Extract the (X, Y) coordinate from the center of the cell holding the provided text.  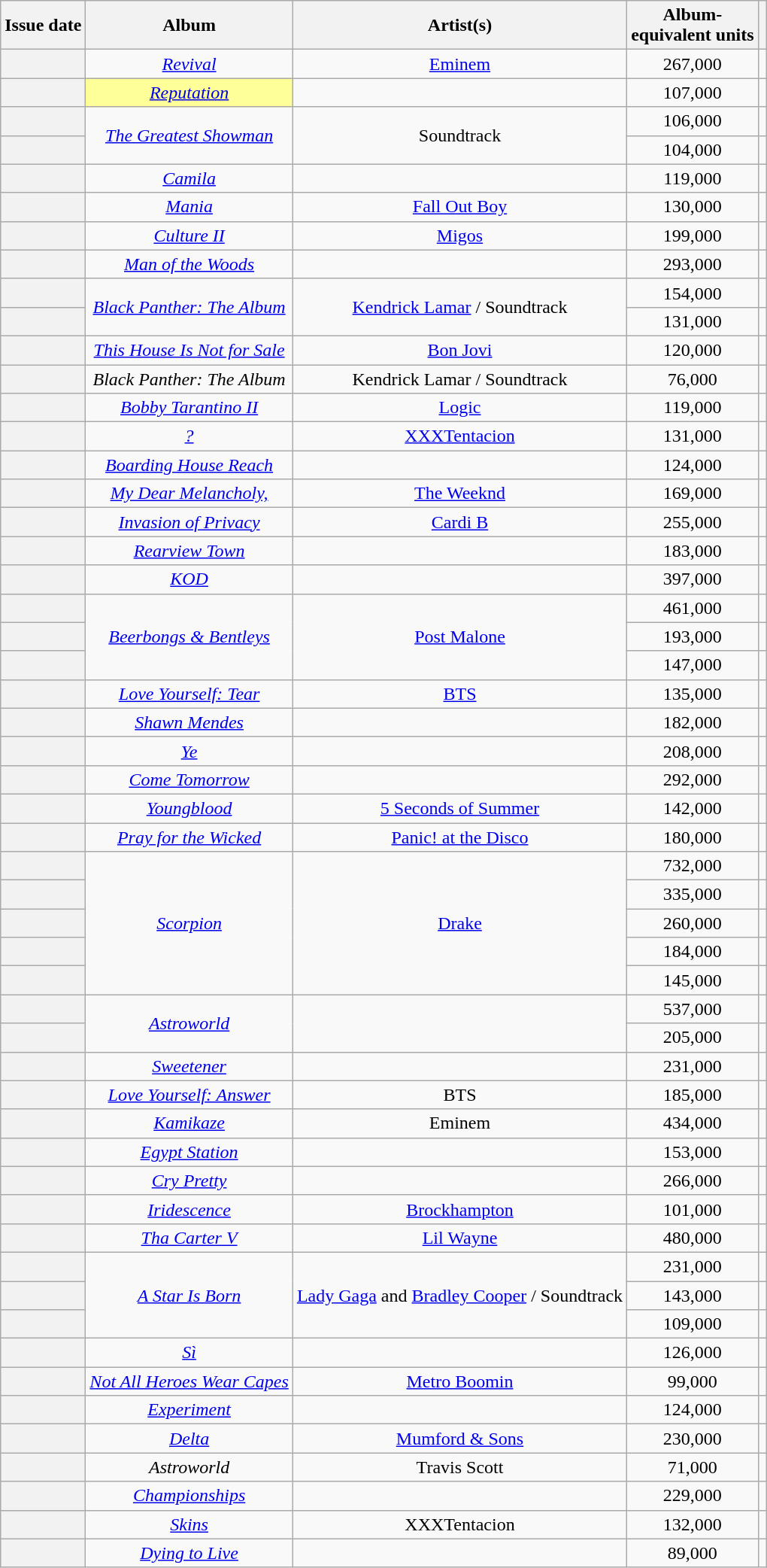
480,000 (693, 1238)
99,000 (693, 1381)
Bobby Tarantino II (189, 408)
A Star Is Born (189, 1295)
Invasion of Privacy (189, 522)
KOD (189, 579)
293,000 (693, 264)
Tha Carter V (189, 1238)
? (189, 436)
Mumford & Sons (459, 1439)
292,000 (693, 779)
My Dear Melancholy, (189, 494)
208,000 (693, 751)
135,000 (693, 694)
5 Seconds of Summer (459, 808)
169,000 (693, 494)
199,000 (693, 236)
Love Yourself: Answer (189, 1095)
147,000 (693, 665)
154,000 (693, 293)
89,000 (693, 1553)
732,000 (693, 866)
The Weeknd (459, 494)
461,000 (693, 608)
153,000 (693, 1152)
142,000 (693, 808)
Artist(s) (459, 26)
106,000 (693, 121)
Boarding House Reach (189, 465)
Scorpion (189, 923)
126,000 (693, 1353)
104,000 (693, 150)
Fall Out Boy (459, 207)
229,000 (693, 1496)
Skins (189, 1524)
The Greatest Showman (189, 135)
205,000 (693, 1038)
Album (189, 26)
335,000 (693, 895)
Man of the Woods (189, 264)
Cry Pretty (189, 1181)
76,000 (693, 378)
Culture II (189, 236)
This House Is Not for Sale (189, 350)
193,000 (693, 637)
Love Yourself: Tear (189, 694)
Post Malone (459, 637)
Rearview Town (189, 551)
132,000 (693, 1524)
Drake (459, 923)
Mania (189, 207)
Delta (189, 1439)
Bon Jovi (459, 350)
Sì (189, 1353)
Championships (189, 1496)
Lil Wayne (459, 1238)
Experiment (189, 1410)
Album-equivalent units (693, 26)
Dying to Live (189, 1553)
Panic! at the Disco (459, 837)
107,000 (693, 93)
260,000 (693, 923)
Beerbongs & Bentleys (189, 637)
145,000 (693, 980)
Revival (189, 64)
Sweetener (189, 1066)
109,000 (693, 1324)
120,000 (693, 350)
Iridescence (189, 1209)
230,000 (693, 1439)
Pray for the Wicked (189, 837)
Lady Gaga and Bradley Cooper / Soundtrack (459, 1295)
Issue date (44, 26)
71,000 (693, 1467)
397,000 (693, 579)
Logic (459, 408)
Reputation (189, 93)
266,000 (693, 1181)
Camila (189, 178)
182,000 (693, 722)
434,000 (693, 1123)
Brockhampton (459, 1209)
Travis Scott (459, 1467)
537,000 (693, 1009)
Youngblood (189, 808)
Soundtrack (459, 135)
Cardi B (459, 522)
185,000 (693, 1095)
Migos (459, 236)
184,000 (693, 952)
101,000 (693, 1209)
180,000 (693, 837)
267,000 (693, 64)
130,000 (693, 207)
Ye (189, 751)
Metro Boomin (459, 1381)
Egypt Station (189, 1152)
Come Tomorrow (189, 779)
Not All Heroes Wear Capes (189, 1381)
255,000 (693, 522)
Kamikaze (189, 1123)
183,000 (693, 551)
Shawn Mendes (189, 722)
143,000 (693, 1295)
